For the text-containing cell, return its midpoint in [x, y] coordinate format. 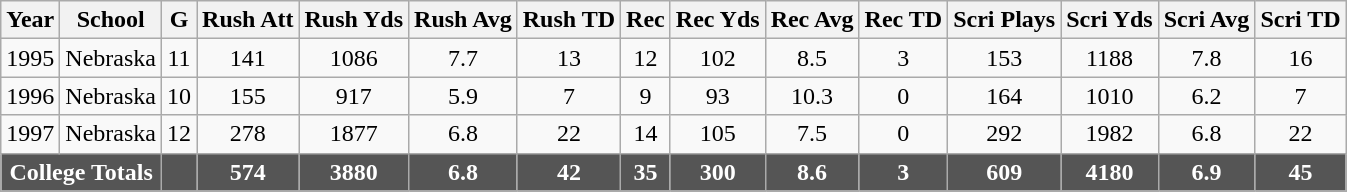
141 [248, 58]
105 [718, 134]
9 [646, 96]
45 [1300, 172]
155 [248, 96]
1982 [1110, 134]
1996 [30, 96]
Rush Avg [464, 20]
292 [1004, 134]
4180 [1110, 172]
Rec [646, 20]
1010 [1110, 96]
35 [646, 172]
8.6 [812, 172]
7.5 [812, 134]
3880 [354, 172]
5.9 [464, 96]
Scri Yds [1110, 20]
164 [1004, 96]
574 [248, 172]
G [180, 20]
609 [1004, 172]
Year [30, 20]
Rush Att [248, 20]
10 [180, 96]
10.3 [812, 96]
Rec TD [904, 20]
102 [718, 58]
8.5 [812, 58]
917 [354, 96]
153 [1004, 58]
16 [1300, 58]
7.8 [1206, 58]
7.7 [464, 58]
6.9 [1206, 172]
Rec Avg [812, 20]
42 [568, 172]
College Totals [82, 172]
1995 [30, 58]
Scri Plays [1004, 20]
1188 [1110, 58]
6.2 [1206, 96]
School [111, 20]
278 [248, 134]
Scri TD [1300, 20]
11 [180, 58]
300 [718, 172]
Rec Yds [718, 20]
1997 [30, 134]
Rush TD [568, 20]
1086 [354, 58]
93 [718, 96]
1877 [354, 134]
Rush Yds [354, 20]
14 [646, 134]
13 [568, 58]
Scri Avg [1206, 20]
